From the cell containing the given text, extract its center point as [x, y] coordinate. 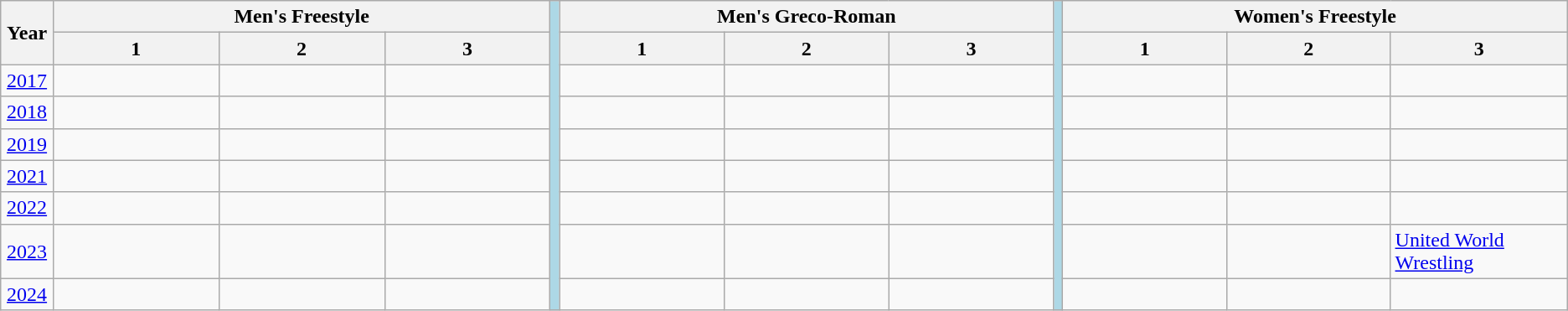
2022 [27, 208]
2024 [27, 294]
Men's Greco-Roman [807, 17]
Women's Freestyle [1315, 17]
2017 [27, 80]
2021 [27, 176]
2023 [27, 251]
Year [27, 33]
2019 [27, 144]
Men's Freestyle [302, 17]
United World Wrestling [1479, 251]
2018 [27, 112]
